Provide the (x, y) coordinate of the cell's center where the given text is located.  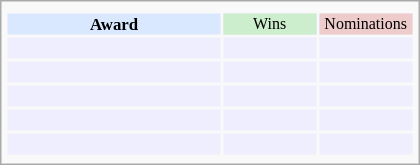
Wins (270, 24)
Nominations (366, 24)
Award (114, 24)
